Search for the cell housing the specified text and yield its (x, y) center coordinate. 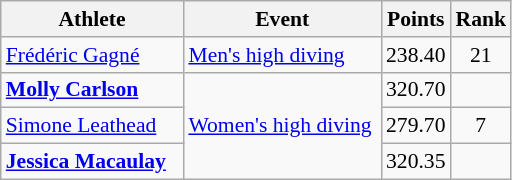
Event (282, 19)
Athlete (92, 19)
Women's high diving (282, 126)
Molly Carlson (92, 90)
Rank (480, 19)
7 (480, 126)
21 (480, 55)
238.40 (416, 55)
Points (416, 19)
Simone Leathead (92, 126)
Jessica Macaulay (92, 162)
Frédéric Gagné (92, 55)
320.35 (416, 162)
279.70 (416, 126)
320.70 (416, 90)
Men's high diving (282, 55)
